Provide the [X, Y] coordinate of the cell's center where the given text is located.  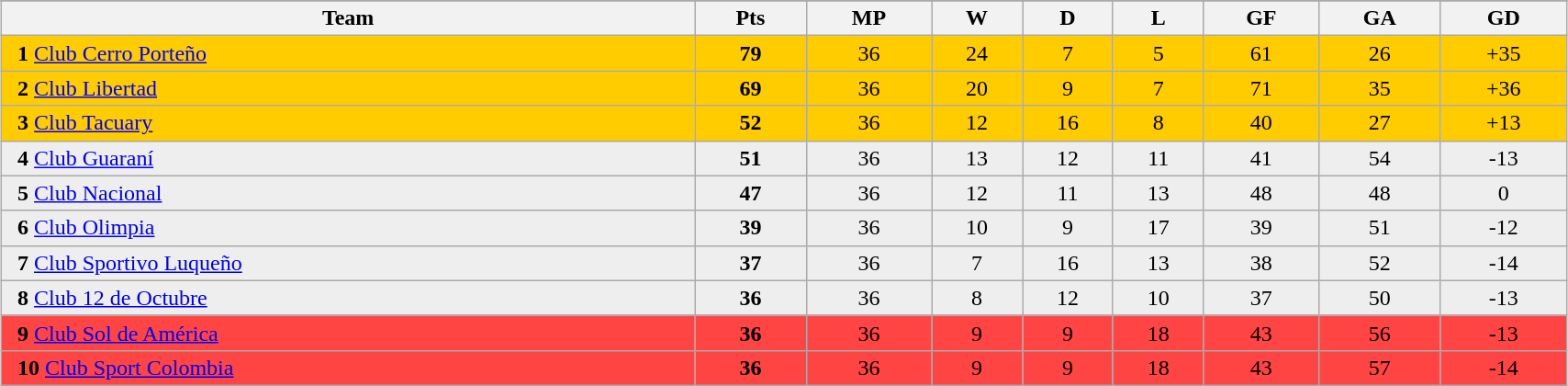
5 Club Nacional [349, 193]
38 [1261, 263]
24 [977, 53]
4 Club Guaraní [349, 158]
26 [1379, 53]
MP [868, 18]
3 Club Tacuary [349, 123]
W [977, 18]
Pts [751, 18]
71 [1261, 88]
-12 [1504, 228]
54 [1379, 158]
20 [977, 88]
50 [1379, 298]
40 [1261, 123]
2 Club Libertad [349, 88]
79 [751, 53]
5 [1159, 53]
61 [1261, 53]
7 Club Sportivo Luqueño [349, 263]
69 [751, 88]
35 [1379, 88]
D [1069, 18]
6 Club Olimpia [349, 228]
17 [1159, 228]
+35 [1504, 53]
+13 [1504, 123]
1 Club Cerro Porteño [349, 53]
+36 [1504, 88]
0 [1504, 193]
47 [751, 193]
57 [1379, 368]
8 Club 12 de Octubre [349, 298]
L [1159, 18]
56 [1379, 333]
GD [1504, 18]
41 [1261, 158]
Team [349, 18]
27 [1379, 123]
9 Club Sol de América [349, 333]
GA [1379, 18]
GF [1261, 18]
10 Club Sport Colombia [349, 368]
